Identify which cell holds the provided text, then report its (X, Y) central coordinate. 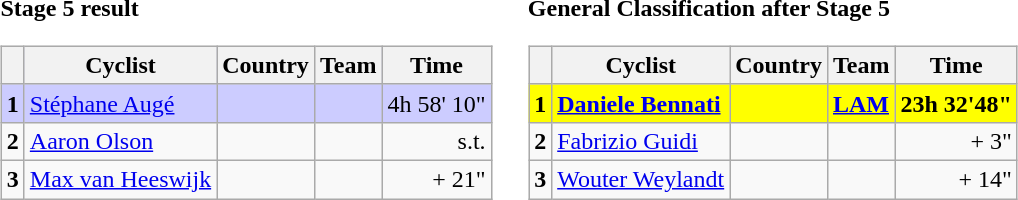
Aaron Olson (120, 141)
Daniele Bennati (641, 103)
s.t. (436, 141)
+ 14" (956, 179)
+ 21" (436, 179)
23h 32'48" (956, 103)
+ 3" (956, 141)
Stéphane Augé (120, 103)
4h 58' 10" (436, 103)
Max van Heeswijk (120, 179)
Wouter Weylandt (641, 179)
Fabrizio Guidi (641, 141)
LAM (861, 103)
